Extract the [x, y] coordinate from the center of the cell holding the provided text.  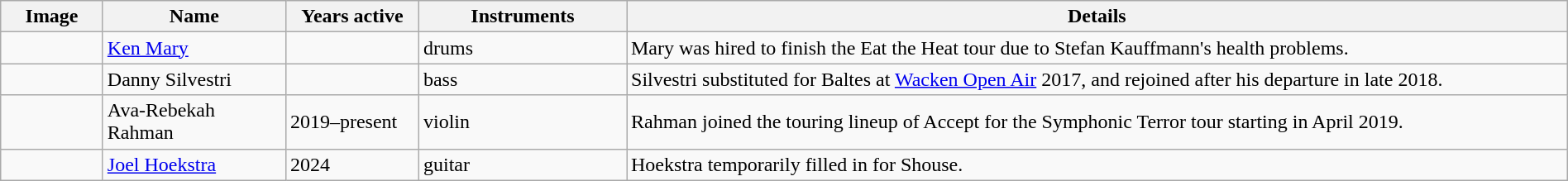
Danny Silvestri [194, 79]
bass [523, 79]
Mary was hired to finish the Eat the Heat tour due to Stefan Kauffmann's health problems. [1097, 48]
violin [523, 122]
Joel Hoekstra [194, 164]
2024 [352, 164]
Silvestri substituted for Baltes at Wacken Open Air 2017, and rejoined after his departure in late 2018. [1097, 79]
Hoekstra temporarily filled in for Shouse. [1097, 164]
drums [523, 48]
2019–present [352, 122]
Image [52, 17]
Ken Mary [194, 48]
guitar [523, 164]
Ava-Rebekah Rahman [194, 122]
Instruments [523, 17]
Details [1097, 17]
Name [194, 17]
Rahman joined the touring lineup of Accept for the Symphonic Terror tour starting in April 2019. [1097, 122]
Years active [352, 17]
